Extract the [X, Y] coordinate from the center of the cell holding the provided text.  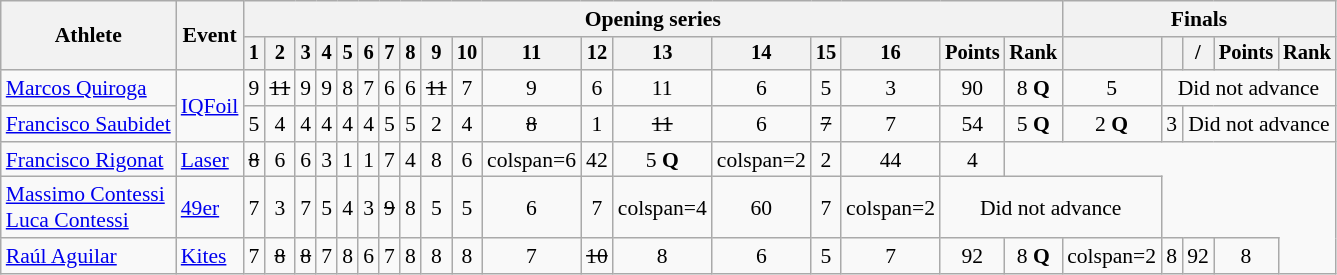
colspan=4 [662, 208]
16 [890, 54]
42 [597, 160]
colspan=6 [532, 160]
12 [597, 54]
13 [662, 54]
54 [972, 124]
Francisco Rigonat [88, 160]
15 [826, 54]
IQFoil [210, 106]
Laser [210, 160]
Francisco Saubidet [88, 124]
90 [972, 88]
2 Q [1112, 124]
Marcos Quiroga [88, 88]
14 [762, 54]
44 [890, 160]
Athlete [88, 36]
Kites [210, 256]
Opening series [652, 19]
60 [762, 208]
Massimo ContessiLuca Contessi [88, 208]
/ [1198, 54]
Event [210, 36]
Raúl Aguilar [88, 256]
49er [210, 208]
Finals [1199, 19]
